Locate the cell with the specified text and output its (x, y) center coordinate. 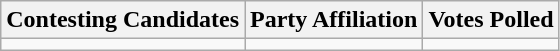
Contesting Candidates (123, 20)
Party Affiliation (334, 20)
Votes Polled (491, 20)
